Pinpoint the cell where the given text exists, returning its (x, y) midpoint coordinate. 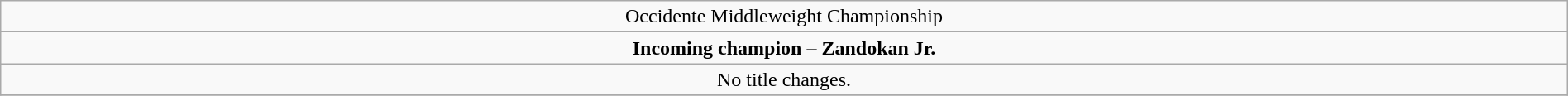
Occidente Middleweight Championship (784, 17)
Incoming champion – Zandokan Jr. (784, 48)
No title changes. (784, 79)
